Return the [X, Y] coordinate for the center point of the cell that contains the specified text.  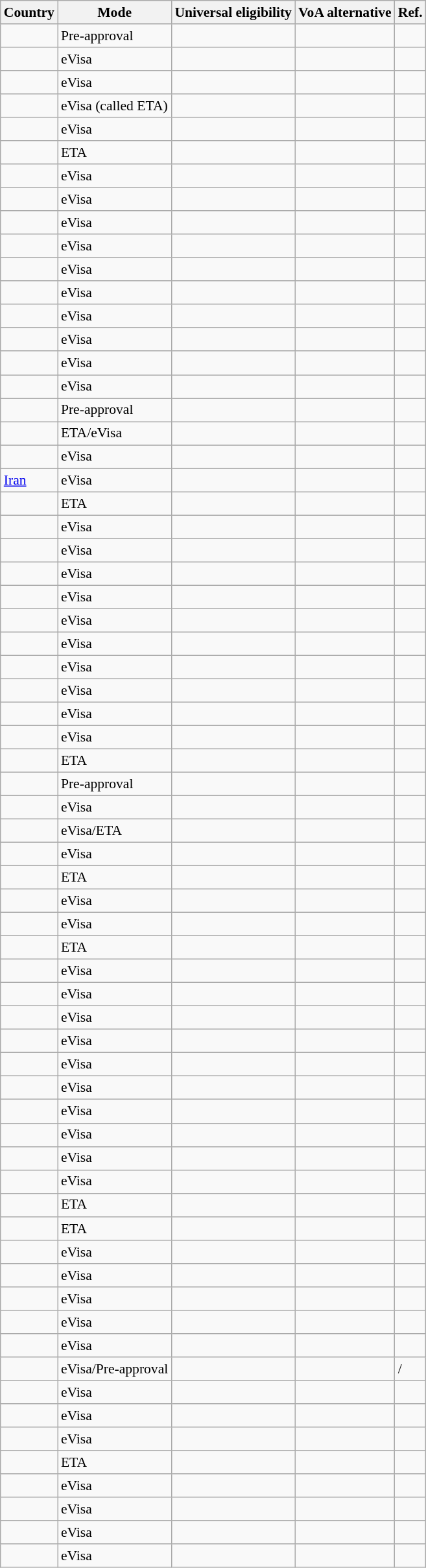
eVisa/ETA [114, 831]
eVisa/Pre-approval [114, 1369]
VoA alternative [345, 12]
/ [410, 1369]
ETA/eVisa [114, 433]
Universal eligibility [233, 12]
eVisa (called ETA) [114, 106]
Country [29, 12]
Iran [29, 480]
Mode [114, 12]
Ref. [410, 12]
